Extract the [x, y] coordinate from the center of the cell holding the provided text.  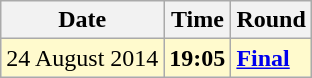
Round [271, 20]
Time [198, 20]
Date [82, 20]
24 August 2014 [82, 58]
Final [271, 58]
19:05 [198, 58]
